Output the (x, y) coordinate of the center of the cell containing the given text.  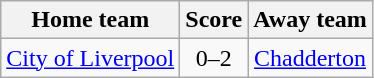
Away team (310, 20)
Chadderton (310, 58)
Home team (90, 20)
Score (214, 20)
0–2 (214, 58)
City of Liverpool (90, 58)
